Return the [X, Y] coordinate for the center point of the cell that contains the specified text.  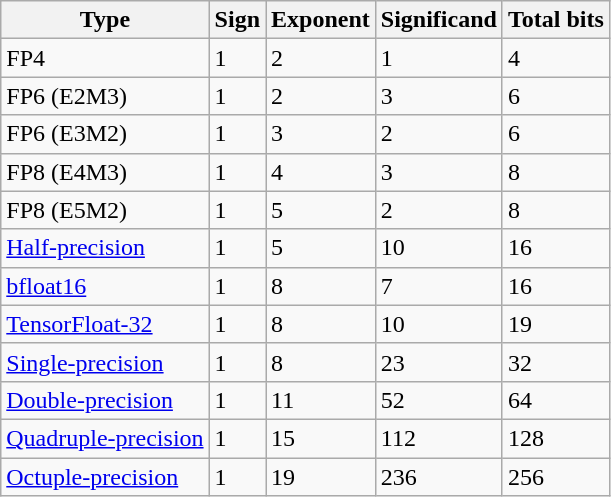
FP8 (E5M2) [105, 210]
Half-precision [105, 248]
Exponent [321, 20]
FP6 (E2M3) [105, 96]
Double-precision [105, 400]
15 [321, 438]
Significand [438, 20]
256 [556, 477]
Quadruple-precision [105, 438]
236 [438, 477]
Total bits [556, 20]
bfloat16 [105, 286]
Single-precision [105, 362]
7 [438, 286]
32 [556, 362]
Sign [237, 20]
64 [556, 400]
52 [438, 400]
FP8 (E4M3) [105, 172]
128 [556, 438]
FP4 [105, 58]
Octuple-precision [105, 477]
TensorFloat-32 [105, 324]
11 [321, 400]
23 [438, 362]
FP6 (E3M2) [105, 134]
112 [438, 438]
Type [105, 20]
